For the text-containing cell, return its midpoint in [X, Y] coordinate format. 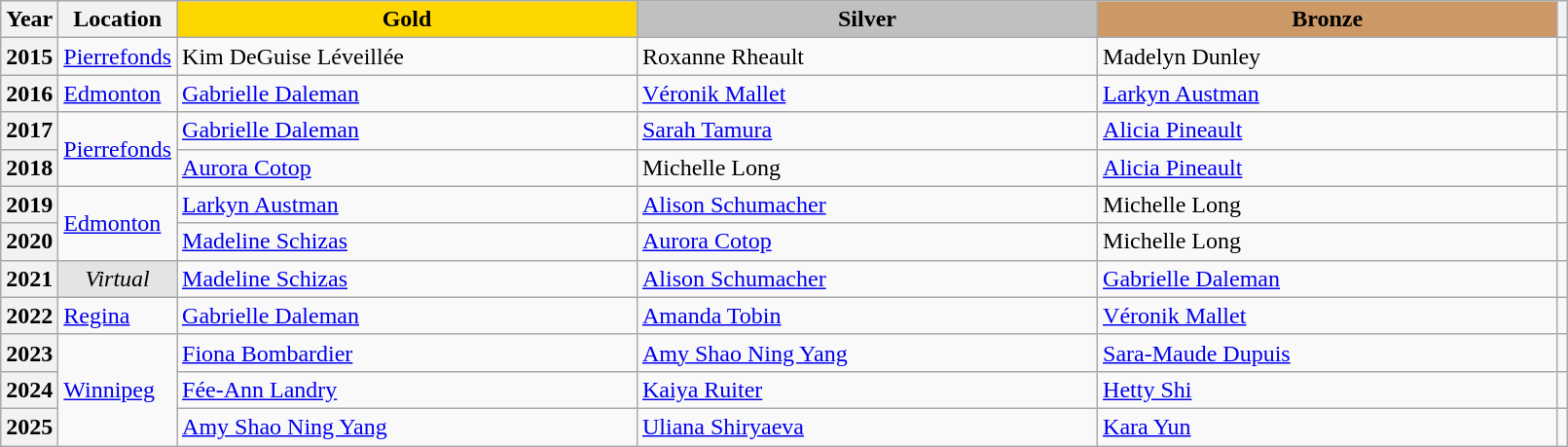
Madelyn Dunley [1328, 56]
2023 [29, 353]
2016 [29, 93]
Silver [866, 19]
Location [118, 19]
2024 [29, 390]
Year [29, 19]
2015 [29, 56]
2019 [29, 205]
Virtual [118, 279]
Hetty Shi [1328, 390]
2017 [29, 130]
Winnipeg [118, 390]
Uliana Shiryaeva [866, 427]
Amanda Tobin [866, 316]
2021 [29, 279]
Kaiya Ruiter [866, 390]
Bronze [1328, 19]
2025 [29, 427]
Regina [118, 316]
Kim DeGuise Léveillée [407, 56]
Roxanne Rheault [866, 56]
Sarah Tamura [866, 130]
2018 [29, 168]
Sara-Maude Dupuis [1328, 353]
2022 [29, 316]
Fée-Ann Landry [407, 390]
Kara Yun [1328, 427]
Gold [407, 19]
Fiona Bombardier [407, 353]
2020 [29, 242]
